Extract the [x, y] coordinate from the center of the cell holding the provided text.  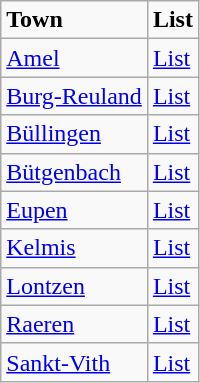
Town [74, 20]
Kelmis [74, 248]
Bütgenbach [74, 172]
Eupen [74, 210]
Lontzen [74, 286]
Amel [74, 58]
Büllingen [74, 134]
Burg-Reuland [74, 96]
Sankt-Vith [74, 362]
Raeren [74, 324]
